Output the (x, y) coordinate of the center of the cell containing the given text.  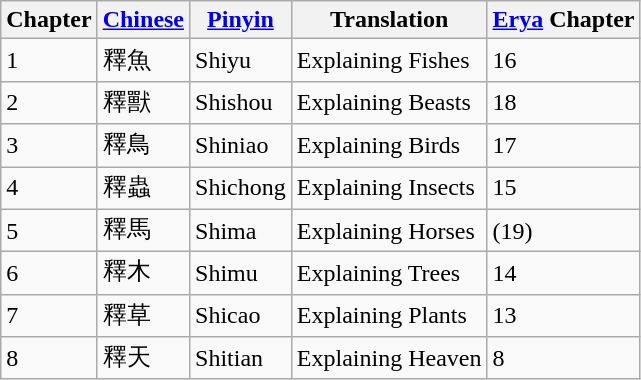
釋魚 (143, 60)
Explaining Birds (389, 146)
Shiniao (241, 146)
釋馬 (143, 230)
14 (564, 274)
18 (564, 102)
Shichong (241, 188)
釋鳥 (143, 146)
Shishou (241, 102)
Pinyin (241, 20)
Translation (389, 20)
6 (49, 274)
Shitian (241, 358)
釋獸 (143, 102)
15 (564, 188)
5 (49, 230)
Shimu (241, 274)
Explaining Insects (389, 188)
Explaining Heaven (389, 358)
Explaining Beasts (389, 102)
3 (49, 146)
16 (564, 60)
Explaining Plants (389, 316)
2 (49, 102)
釋蟲 (143, 188)
釋天 (143, 358)
釋草 (143, 316)
17 (564, 146)
4 (49, 188)
Explaining Horses (389, 230)
釋木 (143, 274)
(19) (564, 230)
13 (564, 316)
Shiyu (241, 60)
Erya Chapter (564, 20)
Chinese (143, 20)
7 (49, 316)
Shicao (241, 316)
Chapter (49, 20)
Shima (241, 230)
1 (49, 60)
Explaining Fishes (389, 60)
Explaining Trees (389, 274)
